Identify which cell holds the provided text, then report its (x, y) central coordinate. 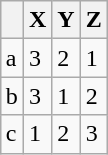
b (12, 96)
c (12, 134)
Y (66, 20)
Z (94, 20)
X (37, 20)
a (12, 58)
